Return [X, Y] of the center of cell containing provided text 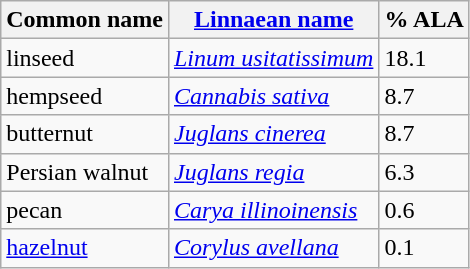
6.3 [424, 172]
butternut [85, 134]
0.1 [424, 248]
pecan [85, 210]
Juglans cinerea [273, 134]
Cannabis sativa [273, 96]
0.6 [424, 210]
hempseed [85, 96]
Carya illinoinensis [273, 210]
% ALA [424, 20]
linseed [85, 58]
Persian walnut [85, 172]
Juglans regia [273, 172]
Linnaean name [273, 20]
hazelnut [85, 248]
18.1 [424, 58]
Common name [85, 20]
Linum usitatissimum [273, 58]
Corylus avellana [273, 248]
